Detect which cell encompasses the target text, then output its [X, Y] center coordinate. 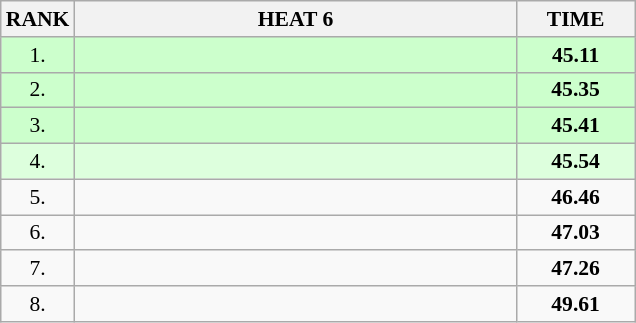
3. [38, 126]
47.26 [576, 269]
8. [38, 304]
RANK [38, 19]
45.41 [576, 126]
45.11 [576, 55]
45.35 [576, 90]
45.54 [576, 162]
4. [38, 162]
HEAT 6 [295, 19]
5. [38, 197]
49.61 [576, 304]
1. [38, 55]
2. [38, 90]
TIME [576, 19]
7. [38, 269]
6. [38, 233]
46.46 [576, 197]
47.03 [576, 233]
